Determine the (x, y) coordinate at the center of the cell enclosing the given text.  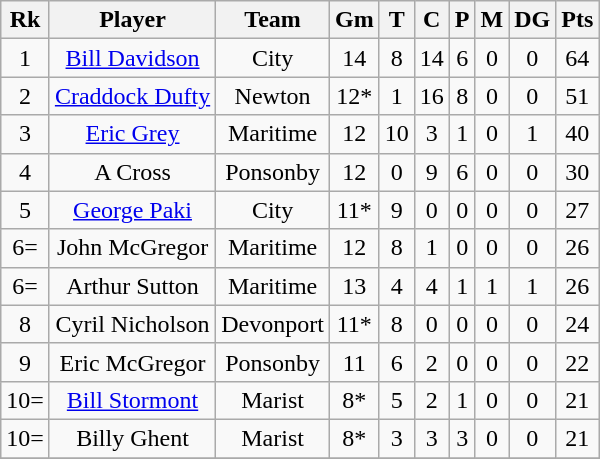
DG (532, 20)
64 (578, 58)
22 (578, 362)
Team (273, 20)
John McGregor (132, 248)
Cyril Nicholson (132, 324)
16 (432, 96)
Player (132, 20)
Newton (273, 96)
T (396, 20)
Pts (578, 20)
Devonport (273, 324)
24 (578, 324)
A Cross (132, 172)
40 (578, 134)
12* (354, 96)
51 (578, 96)
27 (578, 210)
30 (578, 172)
Rk (26, 20)
M (492, 20)
11 (354, 362)
Eric McGregor (132, 362)
Arthur Sutton (132, 286)
13 (354, 286)
Bill Stormont (132, 400)
10 (396, 134)
Eric Grey (132, 134)
C (432, 20)
Billy Ghent (132, 438)
P (462, 20)
Bill Davidson (132, 58)
Craddock Dufty (132, 96)
Gm (354, 20)
George Paki (132, 210)
